Find where the given text appears and provide that cell's center as (X, Y) coordinate. 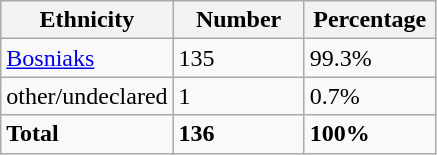
Total (87, 134)
1 (238, 96)
135 (238, 58)
Number (238, 20)
Percentage (370, 20)
Ethnicity (87, 20)
Bosniaks (87, 58)
other/undeclared (87, 96)
100% (370, 134)
0.7% (370, 96)
136 (238, 134)
99.3% (370, 58)
